Find where the given text appears and provide that cell's center as [X, Y] coordinate. 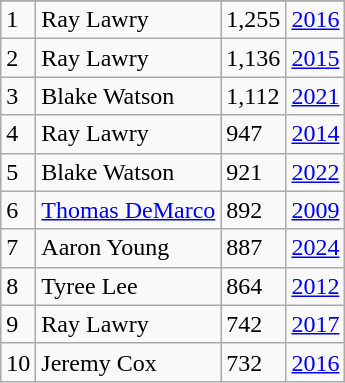
1,255 [254, 20]
732 [254, 362]
5 [18, 172]
Tyree Lee [128, 286]
1,136 [254, 58]
2022 [316, 172]
2014 [316, 134]
2 [18, 58]
Thomas DeMarco [128, 210]
4 [18, 134]
947 [254, 134]
2024 [316, 248]
887 [254, 248]
2015 [316, 58]
7 [18, 248]
892 [254, 210]
742 [254, 324]
2021 [316, 96]
3 [18, 96]
6 [18, 210]
864 [254, 286]
9 [18, 324]
Jeremy Cox [128, 362]
8 [18, 286]
2012 [316, 286]
10 [18, 362]
1 [18, 20]
1,112 [254, 96]
Aaron Young [128, 248]
2017 [316, 324]
2009 [316, 210]
921 [254, 172]
